Detect which cell encompasses the target text, then output its [X, Y] center coordinate. 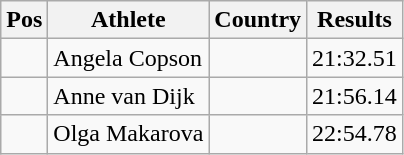
Pos [24, 20]
Country [258, 20]
21:56.14 [355, 96]
Results [355, 20]
Olga Makarova [128, 134]
21:32.51 [355, 58]
Angela Copson [128, 58]
Anne van Dijk [128, 96]
22:54.78 [355, 134]
Athlete [128, 20]
